Identify which cell holds the provided text, then report its [x, y] central coordinate. 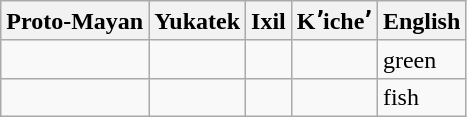
Ixil [269, 21]
English [421, 21]
Kʼicheʼ [334, 21]
Proto-Mayan [75, 21]
fish [421, 97]
Yukatek [198, 21]
green [421, 59]
